Return [X, Y] of the center of cell containing provided text 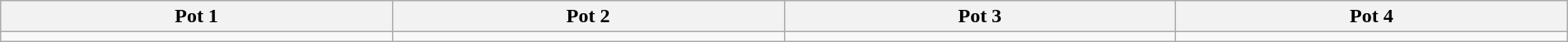
Pot 4 [1372, 16]
Pot 2 [588, 16]
Pot 3 [980, 16]
Pot 1 [197, 16]
